Return (x, y) of the center of cell containing provided text 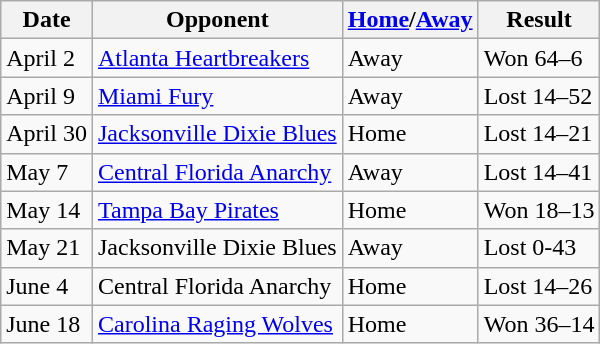
Result (539, 20)
May 7 (47, 172)
Opponent (217, 20)
Lost 14–41 (539, 172)
June 4 (47, 286)
Tampa Bay Pirates (217, 210)
Won 18–13 (539, 210)
Date (47, 20)
Lost 14–52 (539, 96)
April 30 (47, 134)
Won 36–14 (539, 324)
May 21 (47, 248)
Home/Away (410, 20)
June 18 (47, 324)
Won 64–6 (539, 58)
Lost 14–21 (539, 134)
Carolina Raging Wolves (217, 324)
April 2 (47, 58)
Atlanta Heartbreakers (217, 58)
April 9 (47, 96)
Miami Fury (217, 96)
Lost 14–26 (539, 286)
May 14 (47, 210)
Lost 0-43 (539, 248)
